Return the [X, Y] coordinate for the center point of the cell that contains the specified text.  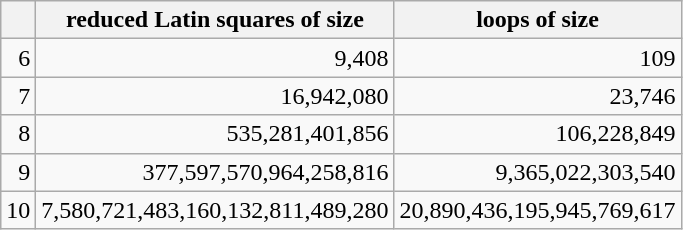
6 [18, 58]
loops of size [538, 20]
16,942,080 [215, 96]
9,408 [215, 58]
377,597,570,964,258,816 [215, 172]
7 [18, 96]
23,746 [538, 96]
9 [18, 172]
20,890,436,195,945,769,617 [538, 210]
106,228,849 [538, 134]
9,365,022,303,540 [538, 172]
109 [538, 58]
8 [18, 134]
7,580,721,483,160,132,811,489,280 [215, 210]
535,281,401,856 [215, 134]
10 [18, 210]
reduced Latin squares of size [215, 20]
